Capture the cell that displays the provided text and extract its [x, y] central coordinate. 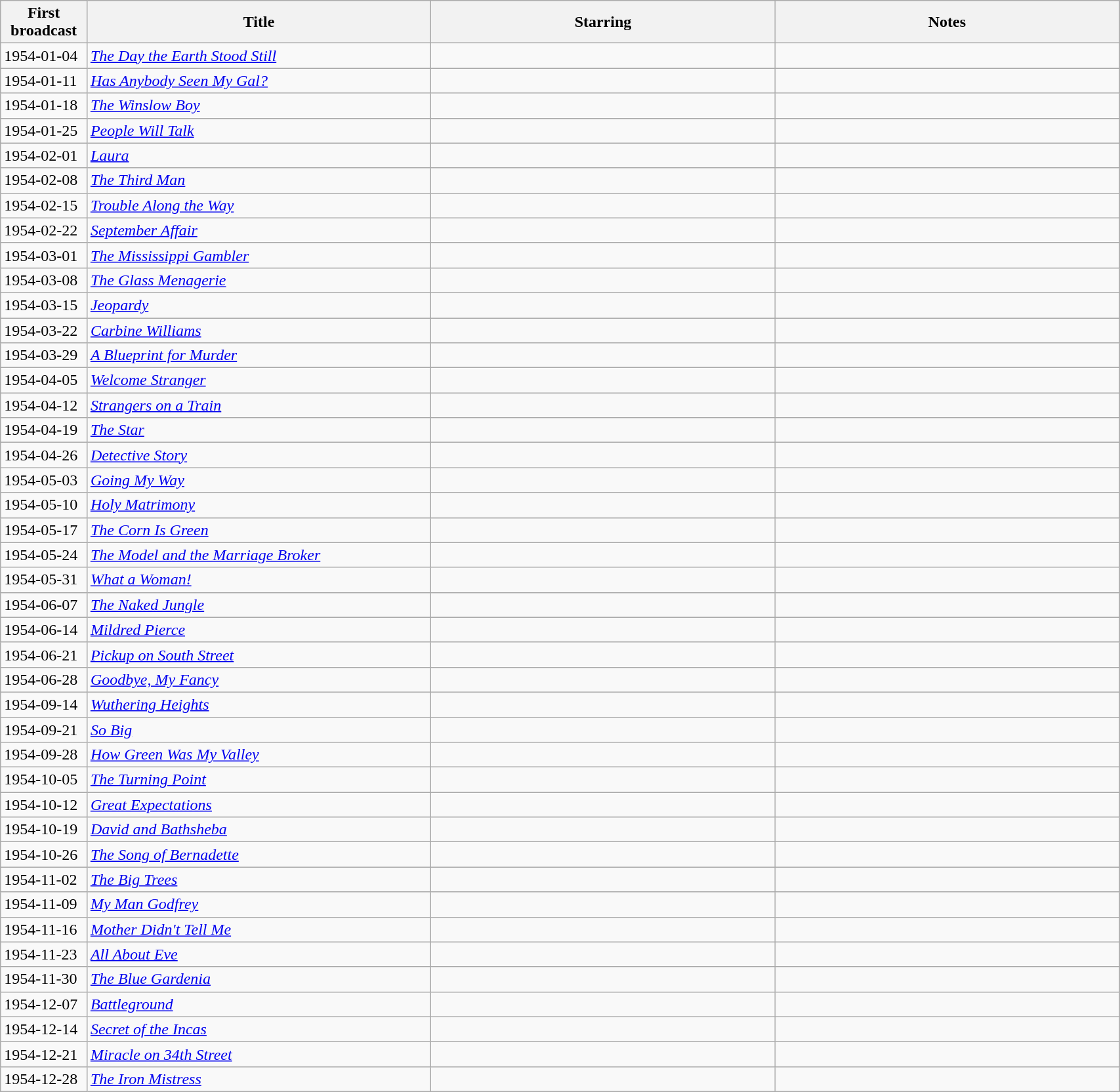
Miracle on 34th Street [259, 1054]
People Will Talk [259, 131]
Mother Didn't Tell Me [259, 929]
How Green Was My Valley [259, 755]
1954-01-18 [44, 106]
The Model and the Marriage Broker [259, 555]
The Big Trees [259, 880]
1954-04-05 [44, 380]
1954-03-29 [44, 355]
The Naked Jungle [259, 605]
Goodbye, My Fancy [259, 679]
The Winslow Boy [259, 106]
Secret of the Incas [259, 1029]
The Song of Bernadette [259, 855]
1954-12-28 [44, 1079]
Notes [947, 22]
Has Anybody Seen My Gal? [259, 81]
Great Expectations [259, 805]
1954-03-08 [44, 280]
The Star [259, 430]
Carbine Williams [259, 330]
1954-03-15 [44, 305]
Laura [259, 155]
1954-02-15 [44, 205]
1954-05-10 [44, 505]
1954-05-31 [44, 580]
1954-06-07 [44, 605]
The Blue Gardenia [259, 979]
1954-12-14 [44, 1029]
1954-11-09 [44, 904]
The Mississippi Gambler [259, 255]
1954-05-17 [44, 530]
1954-10-05 [44, 780]
1954-05-24 [44, 555]
1954-02-08 [44, 180]
All About Eve [259, 954]
So Big [259, 730]
First broadcast [44, 22]
1954-11-02 [44, 880]
September Affair [259, 230]
Pickup on South Street [259, 655]
Trouble Along the Way [259, 205]
Going My Way [259, 480]
The Third Man [259, 180]
Detective Story [259, 455]
1954-10-26 [44, 855]
1954-09-28 [44, 755]
Mildred Pierce [259, 630]
1954-06-21 [44, 655]
1954-10-19 [44, 830]
Starring [603, 22]
Welcome Stranger [259, 380]
1954-05-03 [44, 480]
1954-01-04 [44, 56]
1954-09-14 [44, 704]
1954-01-11 [44, 81]
Wuthering Heights [259, 704]
1954-04-12 [44, 405]
1954-09-21 [44, 730]
1954-02-01 [44, 155]
The Turning Point [259, 780]
1954-11-16 [44, 929]
My Man Godfrey [259, 904]
1954-03-22 [44, 330]
What a Woman! [259, 580]
1954-06-28 [44, 679]
1954-11-30 [44, 979]
1954-04-26 [44, 455]
Title [259, 22]
David and Bathsheba [259, 830]
1954-02-22 [44, 230]
1954-10-12 [44, 805]
1954-11-23 [44, 954]
Jeopardy [259, 305]
1954-04-19 [44, 430]
1954-06-14 [44, 630]
The Corn Is Green [259, 530]
Battleground [259, 1004]
A Blueprint for Murder [259, 355]
1954-01-25 [44, 131]
1954-03-01 [44, 255]
1954-12-07 [44, 1004]
The Glass Menagerie [259, 280]
The Iron Mistress [259, 1079]
Strangers on a Train [259, 405]
1954-12-21 [44, 1054]
Holy Matrimony [259, 505]
The Day the Earth Stood Still [259, 56]
